Scan for the cell matching the given text and deliver its (X, Y) coordinate at center. 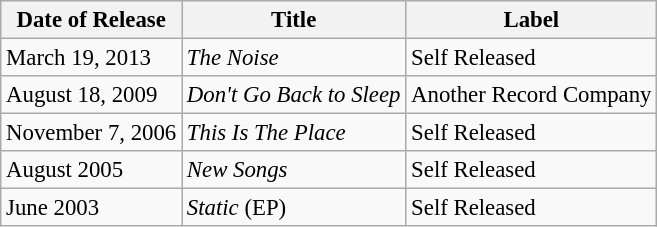
June 2003 (92, 208)
Title (294, 20)
The Noise (294, 58)
August 18, 2009 (92, 95)
Label (532, 20)
Another Record Company (532, 95)
Static (EP) (294, 208)
March 19, 2013 (92, 58)
November 7, 2006 (92, 133)
August 2005 (92, 170)
This Is The Place (294, 133)
Don't Go Back to Sleep (294, 95)
New Songs (294, 170)
Date of Release (92, 20)
